Provide the [X, Y] coordinate of the cell's center where the given text is located.  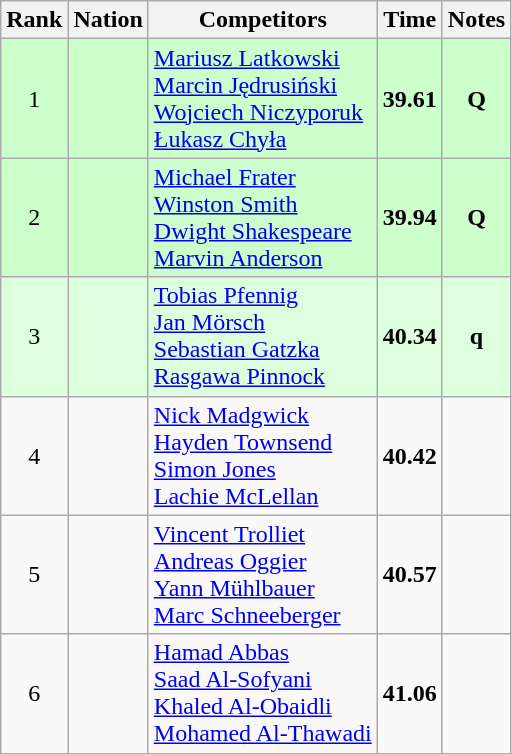
Nick MadgwickHayden TownsendSimon JonesLachie McLellan [262, 456]
40.42 [410, 456]
Tobias PfennigJan MörschSebastian GatzkaRasgawa Pinnock [262, 336]
5 [34, 574]
q [476, 336]
Michael FraterWinston SmithDwight ShakespeareMarvin Anderson [262, 218]
Vincent TrollietAndreas OggierYann MühlbauerMarc Schneeberger [262, 574]
Nation [108, 20]
Mariusz LatkowskiMarcin JędrusińskiWojciech NiczyporukŁukasz Chyła [262, 98]
Hamad AbbasSaad Al-SofyaniKhaled Al-ObaidliMohamed Al-Thawadi [262, 694]
40.57 [410, 574]
41.06 [410, 694]
39.61 [410, 98]
2 [34, 218]
Notes [476, 20]
1 [34, 98]
Time [410, 20]
3 [34, 336]
Rank [34, 20]
Competitors [262, 20]
4 [34, 456]
6 [34, 694]
40.34 [410, 336]
39.94 [410, 218]
